Pinpoint the cell where the given text exists, returning its [x, y] midpoint coordinate. 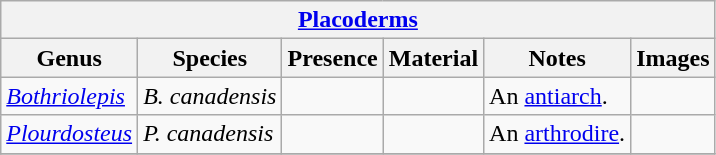
An arthrodire. [558, 134]
Placoderms [358, 20]
Presence [332, 58]
Material [433, 58]
Plourdosteus [70, 134]
Species [210, 58]
Notes [558, 58]
P. canadensis [210, 134]
Bothriolepis [70, 96]
B. canadensis [210, 96]
An antiarch. [558, 96]
Images [673, 58]
Genus [70, 58]
